Locate the cell with the specified text and output its [x, y] center coordinate. 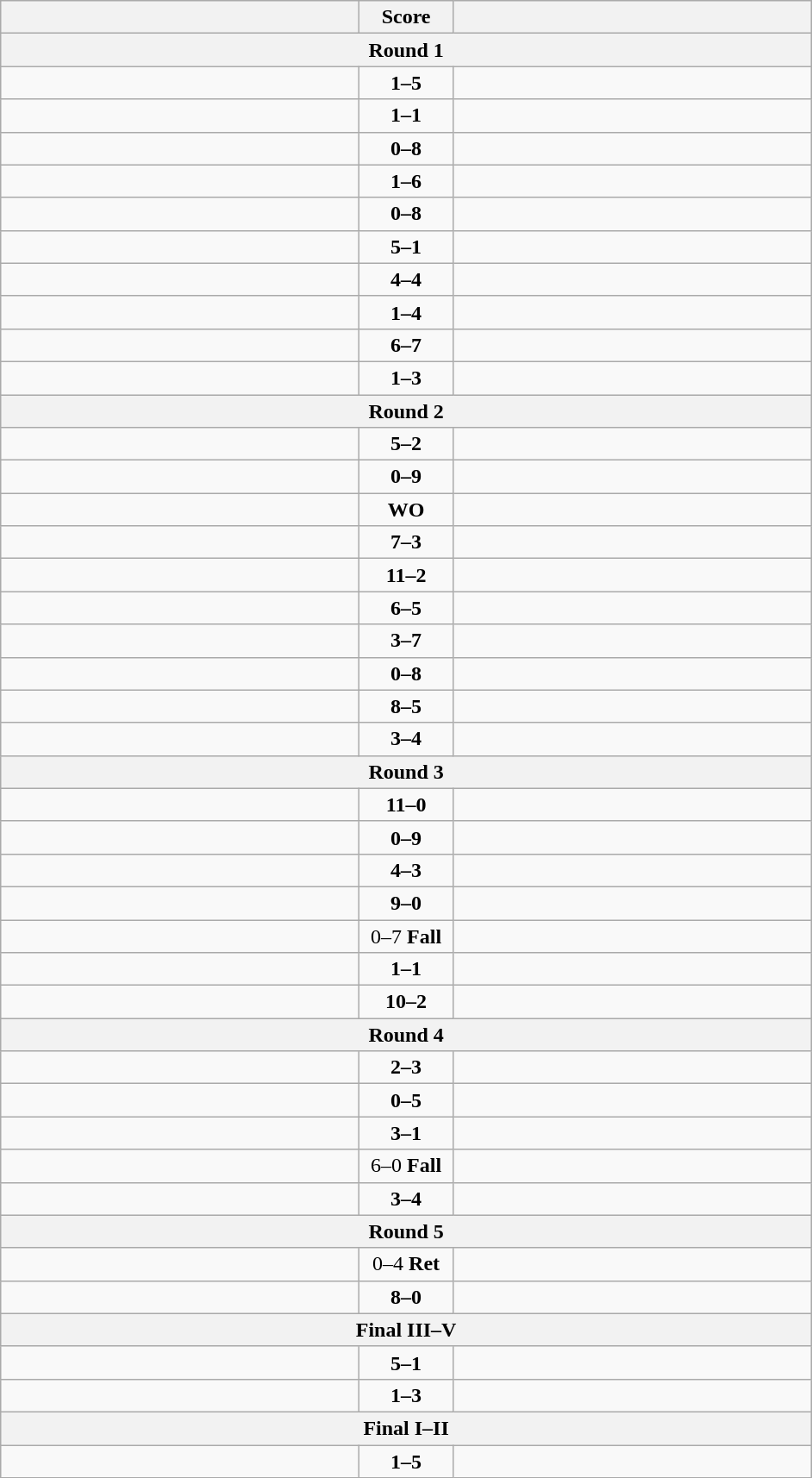
6–7 [407, 345]
4–4 [407, 279]
Round 1 [407, 50]
Round 2 [407, 411]
3–7 [407, 641]
Round 3 [407, 772]
10–2 [407, 1002]
0–5 [407, 1100]
1–6 [407, 181]
Round 5 [407, 1231]
Final I–II [407, 1428]
6–5 [407, 608]
9–0 [407, 903]
11–2 [407, 575]
7–3 [407, 542]
8–5 [407, 706]
1–4 [407, 312]
11–0 [407, 805]
8–0 [407, 1297]
4–3 [407, 870]
2–3 [407, 1068]
0–4 Ret [407, 1264]
Final III–V [407, 1330]
WO [407, 510]
Round 4 [407, 1035]
6–0 Fall [407, 1166]
5–2 [407, 444]
3–1 [407, 1133]
0–7 Fall [407, 936]
Score [407, 17]
